Detect which cell encompasses the target text, then output its [x, y] center coordinate. 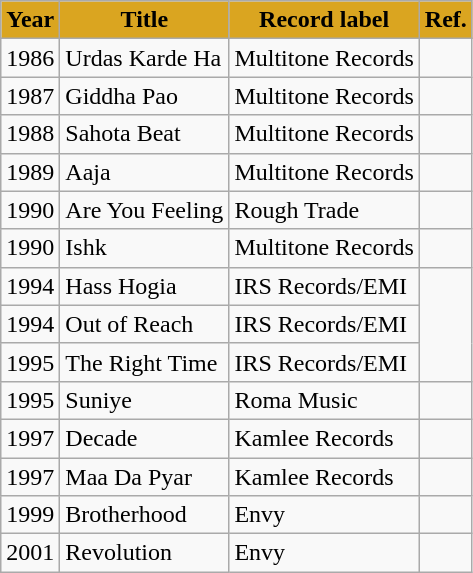
1987 [30, 96]
Ishk [144, 248]
1988 [30, 134]
Revolution [144, 553]
Maa Da Pyar [144, 477]
Title [144, 20]
Record label [324, 20]
1999 [30, 515]
Urdas Karde Ha [144, 58]
Giddha Pao [144, 96]
Hass Hogia [144, 286]
Suniye [144, 400]
Are You Feeling [144, 210]
Rough Trade [324, 210]
Aaja [144, 172]
Ref. [446, 20]
1986 [30, 58]
Out of Reach [144, 324]
Decade [144, 438]
The Right Time [144, 362]
2001 [30, 553]
Sahota Beat [144, 134]
1989 [30, 172]
Roma Music [324, 400]
Brotherhood [144, 515]
Year [30, 20]
